Identify which cell holds the provided text, then report its (x, y) central coordinate. 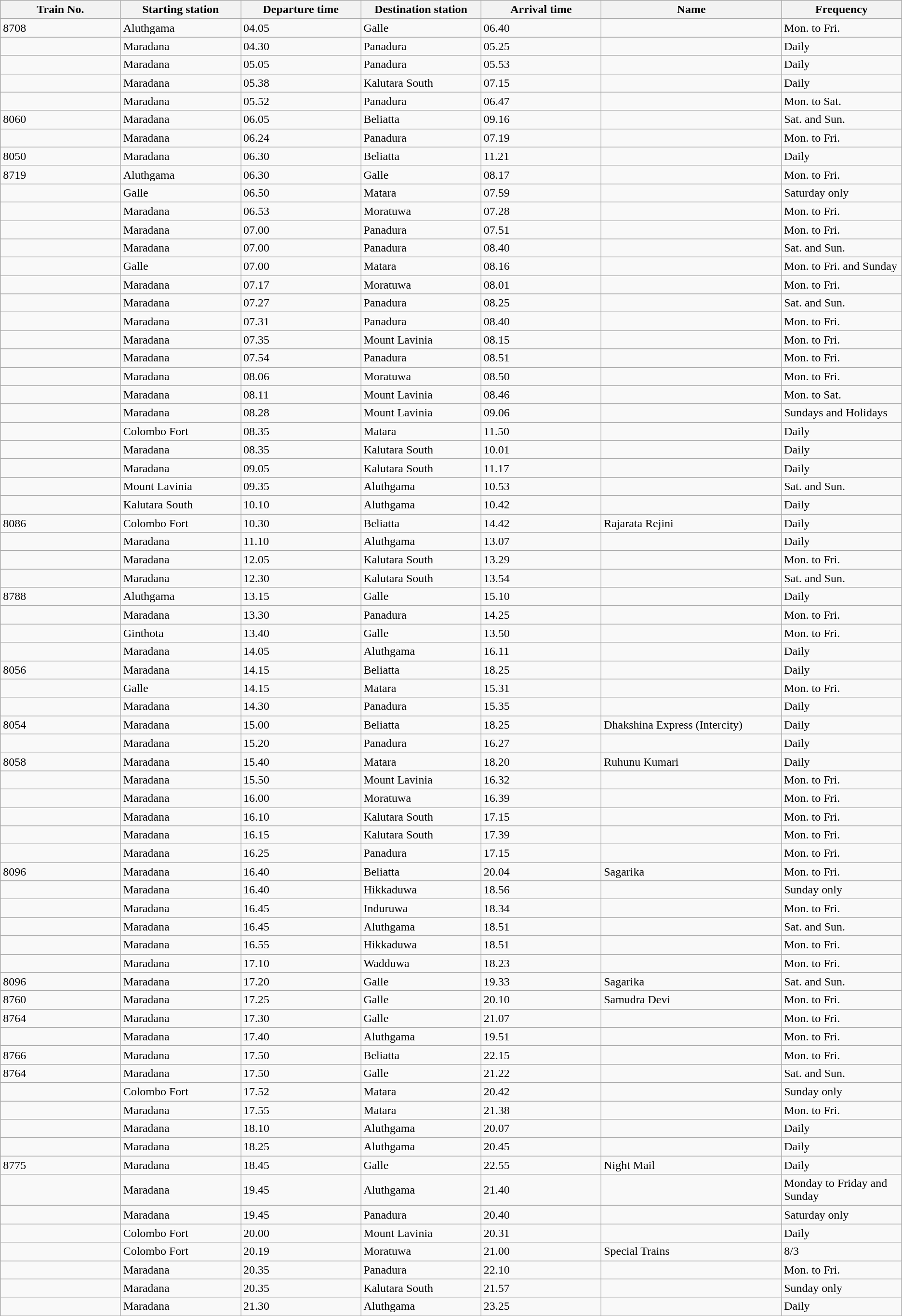
Starting station (180, 10)
16.11 (541, 651)
17.25 (301, 1000)
07.27 (301, 303)
08.25 (541, 303)
13.30 (301, 615)
21.07 (541, 1018)
10.01 (541, 450)
Special Trains (691, 1251)
15.10 (541, 597)
16.39 (541, 798)
07.19 (541, 138)
08.46 (541, 395)
8054 (61, 725)
8760 (61, 1000)
11.17 (541, 468)
16.10 (301, 817)
06.40 (541, 28)
19.33 (541, 982)
11.10 (301, 542)
17.30 (301, 1018)
20.19 (301, 1251)
09.16 (541, 120)
05.38 (301, 83)
Name (691, 10)
16.15 (301, 835)
22.10 (541, 1270)
8766 (61, 1055)
05.52 (301, 101)
Ruhunu Kumari (691, 761)
20.40 (541, 1215)
10.30 (301, 523)
08.16 (541, 266)
07.15 (541, 83)
Ginthota (180, 633)
21.57 (541, 1288)
13.29 (541, 560)
05.05 (301, 65)
17.55 (301, 1110)
Frequency (842, 10)
20.31 (541, 1233)
20.07 (541, 1129)
8050 (61, 156)
21.30 (301, 1306)
09.05 (301, 468)
Mon. to Fri. and Sunday (842, 266)
08.06 (301, 376)
Monday to Friday and Sunday (842, 1190)
18.45 (301, 1165)
19.51 (541, 1037)
13.40 (301, 633)
15.50 (301, 780)
18.56 (541, 890)
18.34 (541, 908)
8708 (61, 28)
21.22 (541, 1073)
07.17 (301, 285)
14.42 (541, 523)
20.42 (541, 1091)
Night Mail (691, 1165)
08.28 (301, 413)
8058 (61, 761)
05.53 (541, 65)
06.47 (541, 101)
8056 (61, 670)
Sundays and Holidays (842, 413)
18.23 (541, 963)
8086 (61, 523)
16.00 (301, 798)
18.20 (541, 761)
15.40 (301, 761)
16.27 (541, 743)
07.59 (541, 193)
20.45 (541, 1147)
17.40 (301, 1037)
10.53 (541, 486)
12.05 (301, 560)
07.28 (541, 211)
8719 (61, 174)
Induruwa (421, 908)
08.11 (301, 395)
21.40 (541, 1190)
17.39 (541, 835)
Rajarata Rejini (691, 523)
16.55 (301, 945)
17.20 (301, 982)
05.25 (541, 46)
15.20 (301, 743)
08.15 (541, 340)
22.15 (541, 1055)
12.30 (301, 578)
11.21 (541, 156)
14.25 (541, 615)
18.10 (301, 1129)
14.30 (301, 706)
10.42 (541, 505)
Train No. (61, 10)
20.10 (541, 1000)
11.50 (541, 431)
04.30 (301, 46)
16.25 (301, 853)
13.07 (541, 542)
07.54 (301, 358)
06.50 (301, 193)
15.35 (541, 706)
06.24 (301, 138)
8/3 (842, 1251)
17.52 (301, 1091)
13.15 (301, 597)
22.55 (541, 1165)
16.32 (541, 780)
06.05 (301, 120)
20.04 (541, 872)
21.00 (541, 1251)
09.35 (301, 486)
Wadduwa (421, 963)
13.50 (541, 633)
15.00 (301, 725)
Dhakshina Express (Intercity) (691, 725)
8060 (61, 120)
07.31 (301, 321)
15.31 (541, 688)
Samudra Devi (691, 1000)
08.17 (541, 174)
17.10 (301, 963)
21.38 (541, 1110)
Destination station (421, 10)
08.51 (541, 358)
10.10 (301, 505)
07.51 (541, 230)
08.50 (541, 376)
Departure time (301, 10)
8775 (61, 1165)
23.25 (541, 1306)
8788 (61, 597)
07.35 (301, 340)
13.54 (541, 578)
04.05 (301, 28)
Arrival time (541, 10)
06.53 (301, 211)
14.05 (301, 651)
08.01 (541, 285)
20.00 (301, 1233)
09.06 (541, 413)
